Identify which cell holds the provided text, then report its (x, y) central coordinate. 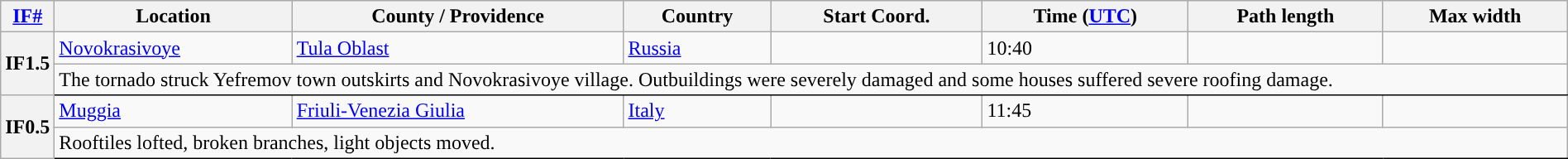
Muggia (174, 111)
County / Providence (458, 17)
Rooftiles lofted, broken branches, light objects moved. (810, 142)
Max width (1475, 17)
Start Coord. (877, 17)
10:40 (1085, 48)
IF1.5 (28, 64)
Country (697, 17)
11:45 (1085, 111)
Italy (697, 111)
Novokrasivoye (174, 48)
Friuli-Venezia Giulia (458, 111)
Russia (697, 48)
Time (UTC) (1085, 17)
IF0.5 (28, 127)
Path length (1285, 17)
Tula Oblast (458, 48)
Location (174, 17)
IF# (28, 17)
